Return (X, Y) of the center of cell containing provided text 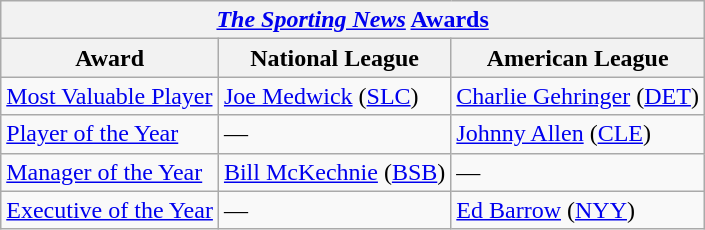
Award (110, 58)
Manager of the Year (110, 172)
Most Valuable Player (110, 96)
American League (578, 58)
Executive of the Year (110, 210)
Johnny Allen (CLE) (578, 134)
Player of the Year (110, 134)
National League (334, 58)
Ed Barrow (NYY) (578, 210)
The Sporting News Awards (353, 20)
Bill McKechnie (BSB) (334, 172)
Charlie Gehringer (DET) (578, 96)
Joe Medwick (SLC) (334, 96)
